Capture the cell that displays the provided text and extract its (x, y) central coordinate. 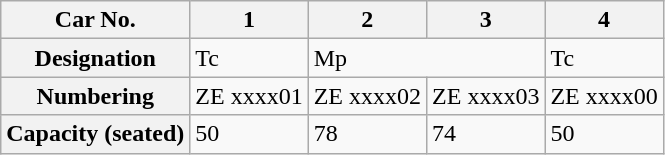
3 (486, 20)
74 (486, 134)
1 (249, 20)
Car No. (96, 20)
Mp (426, 58)
ZE xxxx02 (367, 96)
78 (367, 134)
Numbering (96, 96)
ZE xxxx00 (604, 96)
ZE xxxx01 (249, 96)
Capacity (seated) (96, 134)
Designation (96, 58)
ZE xxxx03 (486, 96)
2 (367, 20)
4 (604, 20)
